Output the [x, y] coordinate of the center of the cell containing the given text.  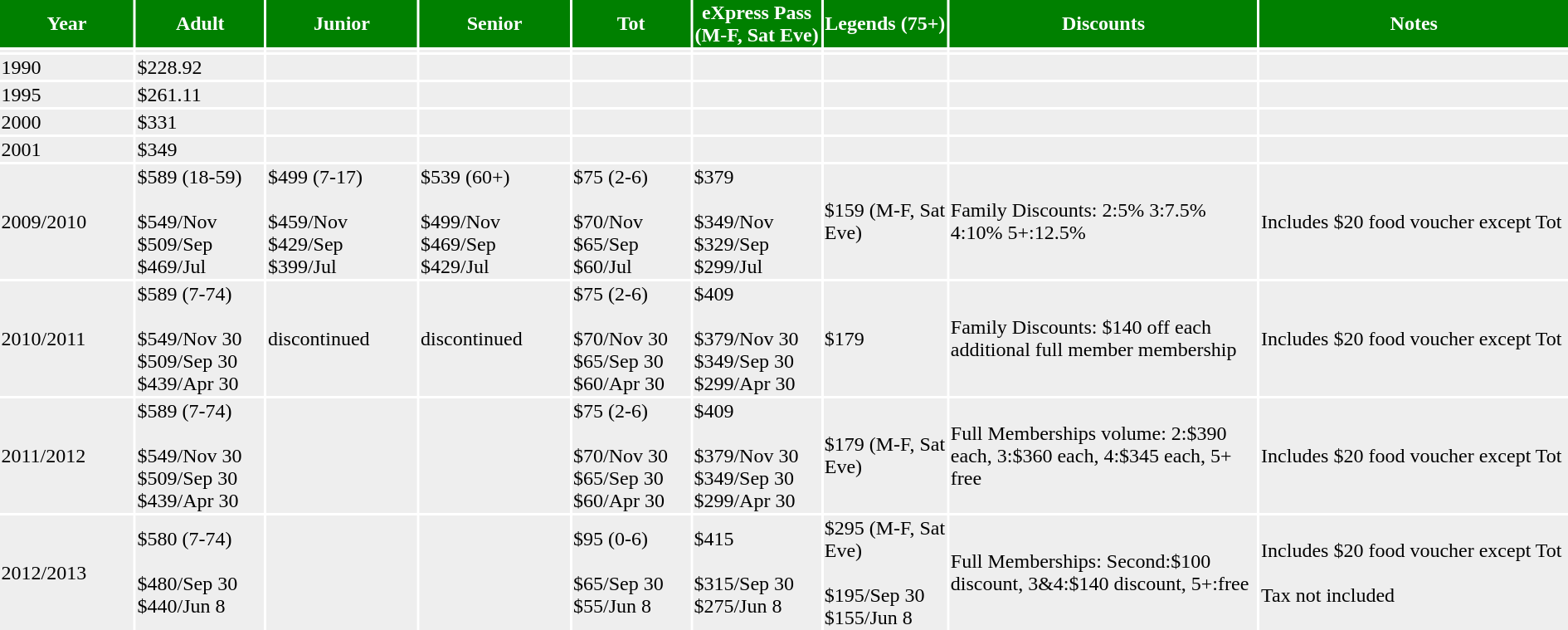
2000 [66, 122]
2011/2012 [66, 456]
$179 [884, 339]
$580 (7-74)$480/Sep 30 $440/Jun 8 [200, 573]
2010/2011 [66, 339]
Junior [342, 23]
$179 (M-F, Sat Eve) [884, 456]
$75 (2-6)$70/Nov $65/Sep $60/Jul [631, 222]
$295 (M-F, Sat Eve)$195/Sep 30 $155/Jun 8 [884, 573]
$159 (M-F, Sat Eve) [884, 222]
$331 [200, 122]
Family Discounts: 2:5% 3:7.5% 4:10% 5+:12.5% [1103, 222]
Includes $20 food voucher except TotTax not included [1414, 573]
Full Memberships volume: 2:$390 each, 3:$360 each, 4:$345 each, 5+ free [1103, 456]
Year [66, 23]
Adult [200, 23]
1990 [66, 67]
Legends (75+) [884, 23]
Tot [631, 23]
$539 (60+)$499/Nov $469/Sep $429/Jul [494, 222]
$261.11 [200, 95]
2012/2013 [66, 573]
$349 [200, 149]
eXpress Pass(M-F, Sat Eve) [757, 23]
Senior [494, 23]
$415$315/Sep 30 $275/Jun 8 [757, 573]
Discounts [1103, 23]
Notes [1414, 23]
$499 (7-17)$459/Nov $429/Sep $399/Jul [342, 222]
Family Discounts: $140 off each additional full member membership [1103, 339]
$589 (18-59)$549/Nov $509/Sep $469/Jul [200, 222]
$379$349/Nov $329/Sep $299/Jul [757, 222]
1995 [66, 95]
2009/2010 [66, 222]
2001 [66, 149]
$228.92 [200, 67]
$95 (0-6)$65/Sep 30 $55/Jun 8 [631, 573]
Full Memberships: Second:$100 discount, 3&4:$140 discount, 5+:free [1103, 573]
